Capture the cell that displays the provided text and extract its (X, Y) central coordinate. 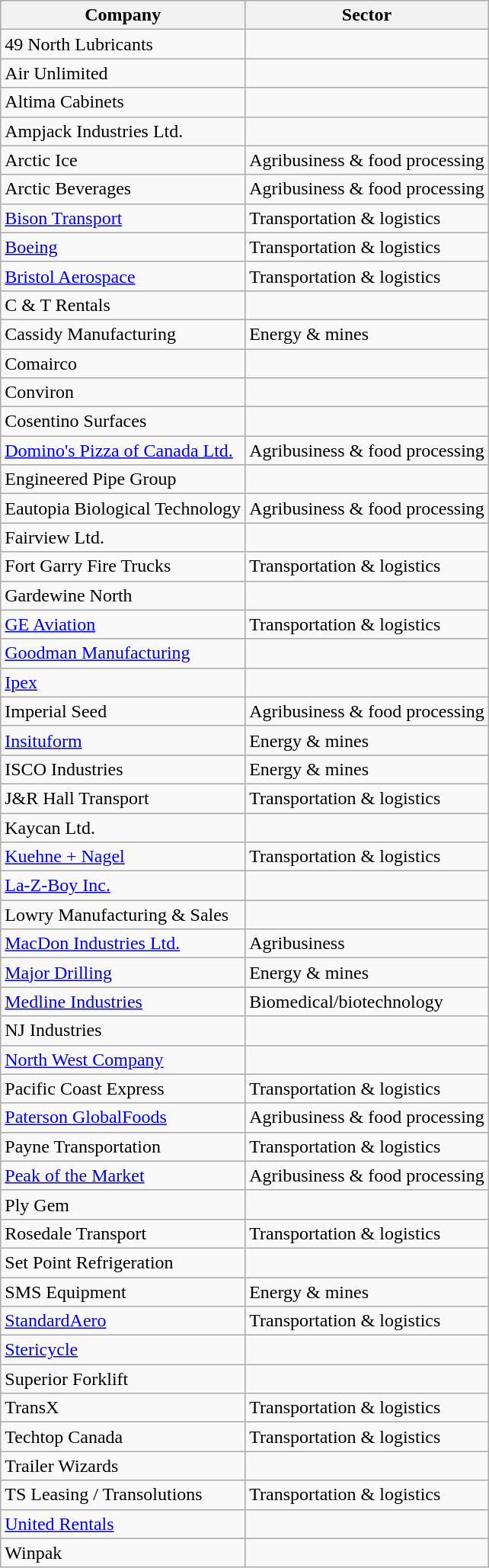
NJ Industries (123, 1031)
49 North Lubricants (123, 44)
Company (123, 15)
Rosedale Transport (123, 1233)
J&R Hall Transport (123, 798)
GE Aviation (123, 624)
MacDon Industries Ltd. (123, 944)
Bison Transport (123, 218)
Ipex (123, 682)
Boeing (123, 247)
Cosentino Surfaces (123, 422)
Engineered Pipe Group (123, 479)
Sector (367, 15)
Peak of the Market (123, 1175)
Fort Garry Fire Trucks (123, 566)
United Rentals (123, 1524)
Bristol Aerospace (123, 276)
Insituform (123, 740)
Lowry Manufacturing & Sales (123, 915)
Paterson GlobalFoods (123, 1117)
Payne Transportation (123, 1146)
StandardAero (123, 1321)
Ply Gem (123, 1204)
Altima Cabinets (123, 102)
Major Drilling (123, 973)
ISCO Industries (123, 769)
Domino's Pizza of Canada Ltd. (123, 451)
Conviron (123, 393)
Gardewine North (123, 595)
TS Leasing / Transolutions (123, 1495)
Fairview Ltd. (123, 537)
Comairco (123, 364)
La-Z-Boy Inc. (123, 886)
Cassidy Manufacturing (123, 334)
SMS Equipment (123, 1292)
North West Company (123, 1060)
Winpak (123, 1553)
Air Unlimited (123, 73)
C & T Rentals (123, 305)
Arctic Beverages (123, 189)
Techtop Canada (123, 1437)
Agribusiness (367, 944)
Kaycan Ltd. (123, 827)
TransX (123, 1408)
Pacific Coast Express (123, 1089)
Imperial Seed (123, 711)
Set Point Refrigeration (123, 1262)
Stericycle (123, 1350)
Superior Forklift (123, 1379)
Goodman Manufacturing (123, 653)
Arctic Ice (123, 160)
Medline Industries (123, 1002)
Eautopia Biological Technology (123, 508)
Ampjack Industries Ltd. (123, 131)
Kuehne + Nagel (123, 857)
Biomedical/biotechnology (367, 1002)
Trailer Wizards (123, 1466)
